Output the [x, y] coordinate of the center of the cell containing the given text.  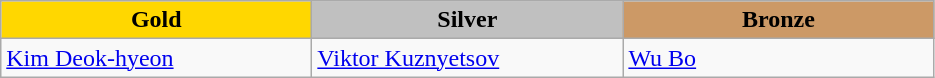
Wu Bo [778, 58]
Bronze [778, 20]
Viktor Kuznyetsov [468, 58]
Kim Deok-hyeon [156, 58]
Silver [468, 20]
Gold [156, 20]
